Determine the (x, y) coordinate at the center of the cell enclosing the given text.  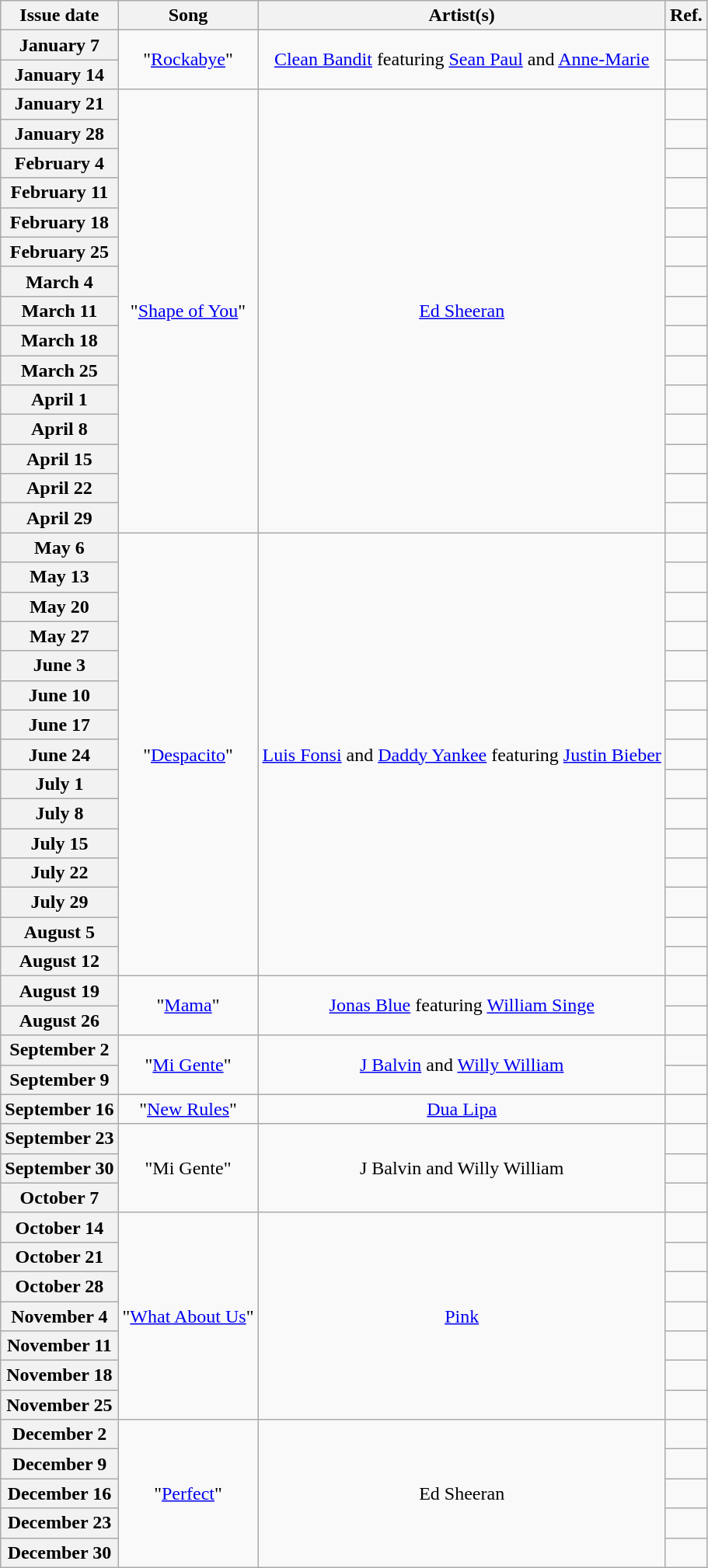
Luis Fonsi and Daddy Yankee featuring Justin Bieber (462, 755)
February 4 (59, 163)
September 30 (59, 1168)
Clean Bandit featuring Sean Paul and Anne-Marie (462, 60)
"Shape of You" (188, 311)
June 24 (59, 754)
September 23 (59, 1139)
Artist(s) (462, 16)
October 28 (59, 1286)
December 23 (59, 1523)
April 1 (59, 400)
August 26 (59, 1020)
September 9 (59, 1080)
January 28 (59, 134)
April 22 (59, 488)
July 15 (59, 843)
March 25 (59, 370)
August 5 (59, 932)
February 11 (59, 193)
"What About Us" (188, 1316)
Pink (462, 1316)
"Rockabye" (188, 60)
"Perfect" (188, 1493)
May 13 (59, 577)
September 2 (59, 1050)
November 4 (59, 1316)
Issue date (59, 16)
April 8 (59, 429)
November 25 (59, 1405)
February 18 (59, 222)
July 22 (59, 873)
January 7 (59, 45)
December 16 (59, 1493)
May 6 (59, 548)
October 7 (59, 1198)
January 14 (59, 75)
June 17 (59, 725)
April 29 (59, 518)
November 18 (59, 1375)
July 1 (59, 784)
September 16 (59, 1109)
July 8 (59, 813)
"New Rules" (188, 1109)
December 9 (59, 1464)
October 14 (59, 1227)
June 3 (59, 666)
Song (188, 16)
Jonas Blue featuring William Singe (462, 1006)
November 11 (59, 1346)
July 29 (59, 902)
March 18 (59, 340)
December 30 (59, 1552)
October 21 (59, 1257)
"Despacito" (188, 755)
August 12 (59, 961)
December 2 (59, 1434)
May 20 (59, 607)
Ref. (685, 16)
February 25 (59, 252)
August 19 (59, 991)
March 11 (59, 311)
April 15 (59, 459)
March 4 (59, 281)
January 21 (59, 104)
June 10 (59, 695)
"Mama" (188, 1006)
May 27 (59, 636)
Dua Lipa (462, 1109)
